Locate the cell with the specified text and output its [x, y] center coordinate. 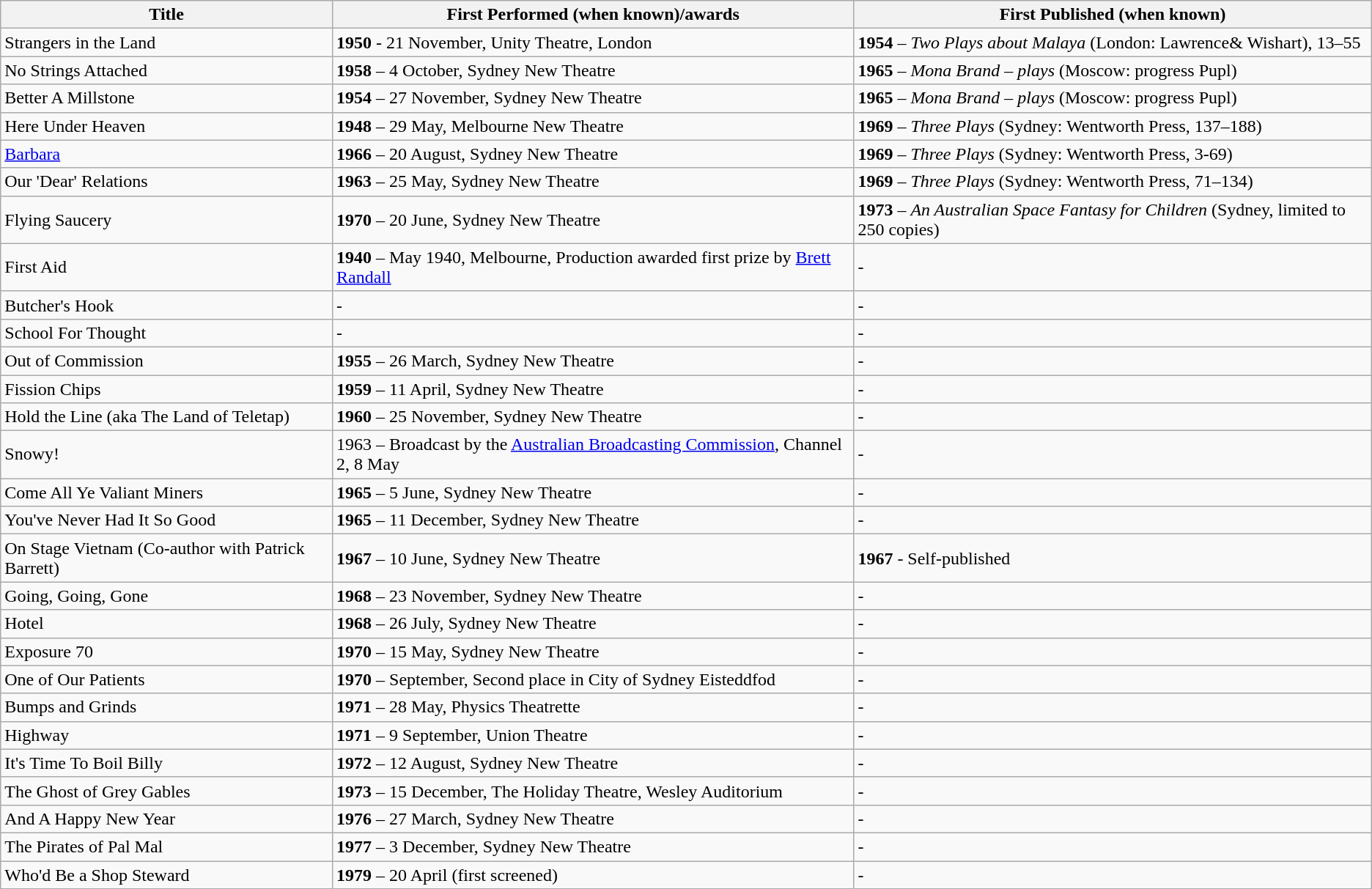
The Pirates of Pal Mal [167, 846]
1940 – May 1940, Melbourne, Production awarded first prize by Brett Randall [594, 267]
Who'd Be a Shop Steward [167, 874]
Come All Ye Valiant Miners [167, 493]
Our 'Dear' Relations [167, 182]
1965 – 11 December, Sydney New Theatre [594, 520]
One of Our Patients [167, 679]
1954 – 27 November, Sydney New Theatre [594, 98]
1973 – An Australian Space Fantasy for Children (Sydney, limited to 250 copies) [1113, 220]
1966 – 20 August, Sydney New Theatre [594, 154]
1969 – Three Plays (Sydney: Wentworth Press, 137–188) [1113, 126]
Fission Chips [167, 389]
On Stage Vietnam (Co-author with Patrick Barrett) [167, 558]
It's Time To Boil Billy [167, 763]
Butcher's Hook [167, 305]
1967 – 10 June, Sydney New Theatre [594, 558]
1970 – 15 May, Sydney New Theatre [594, 652]
Barbara [167, 154]
School For Thought [167, 333]
No Strings Attached [167, 70]
Hold the Line (aka The Land of Teletap) [167, 417]
1969 – Three Plays (Sydney: Wentworth Press, 3-69) [1113, 154]
1979 – 20 April (first screened) [594, 874]
1968 – 23 November, Sydney New Theatre [594, 596]
Snowy! [167, 454]
1954 – Two Plays about Malaya (London: Lawrence& Wishart), 13–55 [1113, 43]
1969 – Three Plays (Sydney: Wentworth Press, 71–134) [1113, 182]
1967 - Self-published [1113, 558]
1971 – 28 May, Physics Theatrette [594, 707]
1968 – 26 July, Sydney New Theatre [594, 624]
And A Happy New Year [167, 819]
Highway [167, 735]
The Ghost of Grey Gables [167, 791]
Strangers in the Land [167, 43]
1959 – 11 April, Sydney New Theatre [594, 389]
Title [167, 15]
1971 – 9 September, Union Theatre [594, 735]
Going, Going, Gone [167, 596]
Better A Millstone [167, 98]
1977 – 3 December, Sydney New Theatre [594, 846]
1970 – September, Second place in City of Sydney Eisteddfod [594, 679]
You've Never Had It So Good [167, 520]
Exposure 70 [167, 652]
Flying Saucery [167, 220]
1963 – Broadcast by the Australian Broadcasting Commission, Channel 2, 8 May [594, 454]
1963 – 25 May, Sydney New Theatre [594, 182]
1958 – 4 October, Sydney New Theatre [594, 70]
1973 – 15 December, The Holiday Theatre, Wesley Auditorium [594, 791]
Bumps and Grinds [167, 707]
1960 – 25 November, Sydney New Theatre [594, 417]
First Aid [167, 267]
Hotel [167, 624]
First Performed (when known)/awards [594, 15]
1965 – 5 June, Sydney New Theatre [594, 493]
1948 – 29 May, Melbourne New Theatre [594, 126]
Here Under Heaven [167, 126]
1972 – 12 August, Sydney New Theatre [594, 763]
1976 – 27 March, Sydney New Theatre [594, 819]
1970 – 20 June, Sydney New Theatre [594, 220]
1950 - 21 November, Unity Theatre, London [594, 43]
Out of Commission [167, 361]
1955 – 26 March, Sydney New Theatre [594, 361]
First Published (when known) [1113, 15]
